From the cell containing the given text, extract its center point as (X, Y) coordinate. 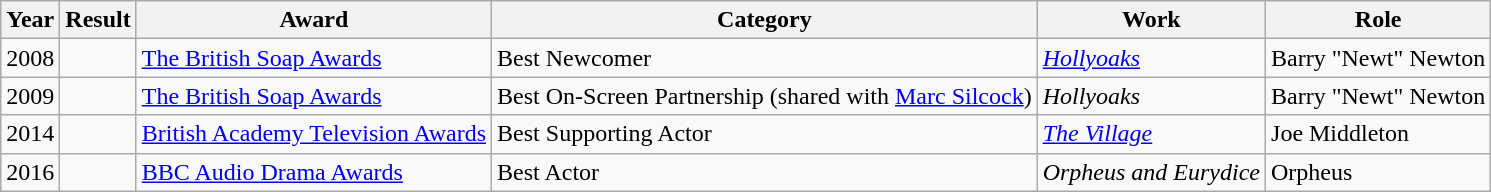
Work (1151, 20)
Category (765, 20)
2008 (30, 58)
Year (30, 20)
Joe Middleton (1378, 134)
Role (1378, 20)
Award (314, 20)
2009 (30, 96)
The Village (1151, 134)
BBC Audio Drama Awards (314, 172)
Best Supporting Actor (765, 134)
2014 (30, 134)
Result (98, 20)
Orpheus and Eurydice (1151, 172)
British Academy Television Awards (314, 134)
Best On-Screen Partnership (shared with Marc Silcock) (765, 96)
Best Actor (765, 172)
Orpheus (1378, 172)
Best Newcomer (765, 58)
2016 (30, 172)
